Detect which cell encompasses the target text, then output its (X, Y) center coordinate. 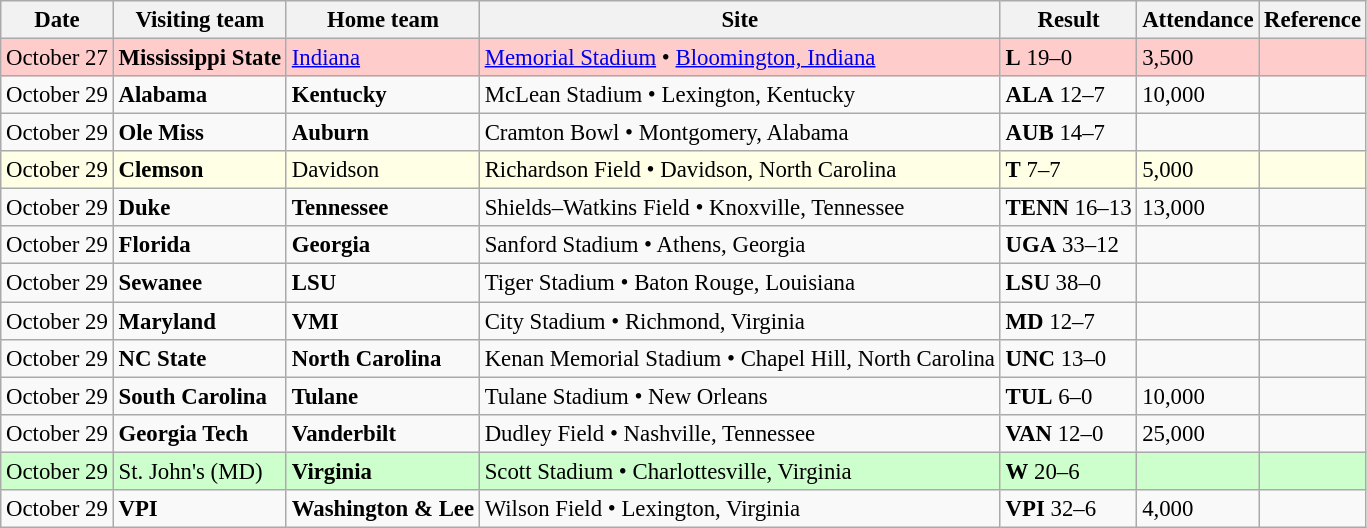
TENN 16–13 (1068, 208)
Mississippi State (200, 58)
Virginia (382, 471)
City Stadium • Richmond, Virginia (740, 321)
October 27 (57, 58)
LSU (382, 283)
Memorial Stadium • Bloomington, Indiana (740, 58)
Ole Miss (200, 133)
TUL 6–0 (1068, 396)
Tulane (382, 396)
Date (57, 20)
Result (1068, 20)
UGA 33–12 (1068, 245)
Auburn (382, 133)
McLean Stadium • Lexington, Kentucky (740, 95)
Kentucky (382, 95)
Reference (1313, 20)
Florida (200, 245)
L 19–0 (1068, 58)
ALA 12–7 (1068, 95)
Site (740, 20)
T 7–7 (1068, 170)
5,000 (1198, 170)
Georgia (382, 245)
Home team (382, 20)
North Carolina (382, 358)
Shields–Watkins Field • Knoxville, Tennessee (740, 208)
Tennessee (382, 208)
Tulane Stadium • New Orleans (740, 396)
Vanderbilt (382, 433)
Clemson (200, 170)
4,000 (1198, 509)
South Carolina (200, 396)
Kenan Memorial Stadium • Chapel Hill, North Carolina (740, 358)
Attendance (1198, 20)
Davidson (382, 170)
Richardson Field • Davidson, North Carolina (740, 170)
Scott Stadium • Charlottesville, Virginia (740, 471)
Duke (200, 208)
Cramton Bowl • Montgomery, Alabama (740, 133)
VAN 12–0 (1068, 433)
3,500 (1198, 58)
Sewanee (200, 283)
Alabama (200, 95)
VMI (382, 321)
25,000 (1198, 433)
W 20–6 (1068, 471)
Sanford Stadium • Athens, Georgia (740, 245)
MD 12–7 (1068, 321)
VPI 32–6 (1068, 509)
Wilson Field • Lexington, Virginia (740, 509)
VPI (200, 509)
St. John's (MD) (200, 471)
Dudley Field • Nashville, Tennessee (740, 433)
Tiger Stadium • Baton Rouge, Louisiana (740, 283)
Visiting team (200, 20)
Washington & Lee (382, 509)
Indiana (382, 58)
13,000 (1198, 208)
Georgia Tech (200, 433)
UNC 13–0 (1068, 358)
NC State (200, 358)
Maryland (200, 321)
LSU 38–0 (1068, 283)
AUB 14–7 (1068, 133)
